Find where the given text appears and provide that cell's center as (x, y) coordinate. 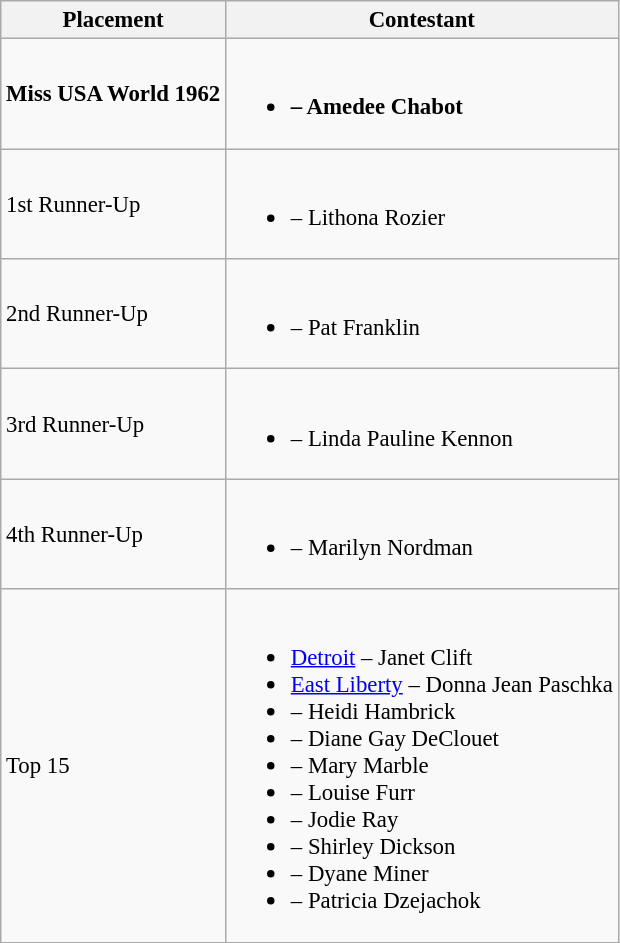
– Lithona Rozier (422, 204)
– Pat Franklin (422, 314)
Top 15 (114, 766)
1st Runner-Up (114, 204)
Miss USA World 1962 (114, 94)
3rd Runner-Up (114, 424)
Contestant (422, 20)
– Amedee Chabot (422, 94)
Placement (114, 20)
2nd Runner-Up (114, 314)
4th Runner-Up (114, 534)
– Marilyn Nordman (422, 534)
– Linda Pauline Kennon (422, 424)
